Return (X, Y) of the center of cell containing provided text 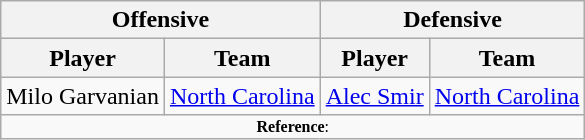
Offensive (160, 20)
Alec Smir (374, 96)
Defensive (452, 20)
Milo Garvanian (83, 96)
Reference: (293, 127)
